Output the (x, y) coordinate of the center of the cell containing the given text.  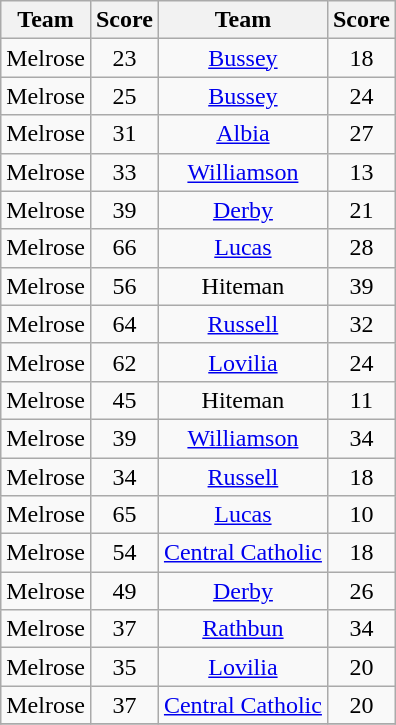
64 (124, 324)
28 (361, 248)
62 (124, 362)
35 (124, 667)
32 (361, 324)
26 (361, 591)
65 (124, 515)
21 (361, 210)
10 (361, 515)
25 (124, 96)
45 (124, 400)
33 (124, 172)
11 (361, 400)
Rathbun (242, 629)
13 (361, 172)
23 (124, 58)
66 (124, 248)
49 (124, 591)
54 (124, 553)
56 (124, 286)
31 (124, 134)
27 (361, 134)
Albia (242, 134)
